For the text-containing cell, return its midpoint in (X, Y) coordinate format. 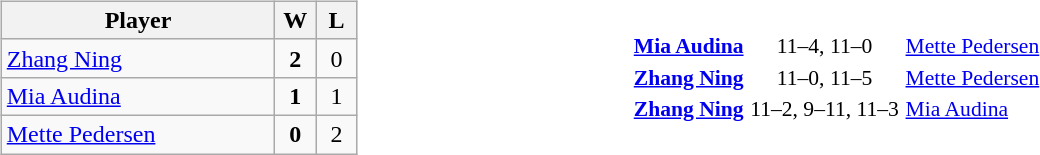
Mette Pedersen (138, 134)
W (296, 20)
11–4, 11–0 (824, 46)
11–2, 9–11, 11–3 (824, 109)
Player (138, 20)
L (336, 20)
11–0, 11–5 (824, 77)
